From the cell containing the given text, extract its center point as [X, Y] coordinate. 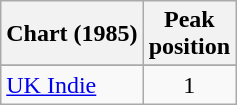
UK Indie [72, 85]
Peakposition [189, 34]
Chart (1985) [72, 34]
1 [189, 85]
